Capture the cell that displays the provided text and extract its [x, y] central coordinate. 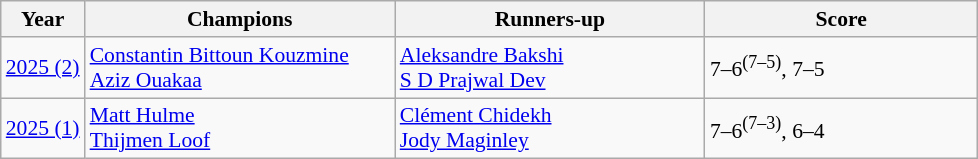
Year [43, 19]
Runners-up [550, 19]
Score [842, 19]
Clément Chidekh Jody Maginley [550, 128]
Matt Hulme Thijmen Loof [240, 128]
2025 (2) [43, 68]
2025 (1) [43, 128]
7–6(7–3), 6–4 [842, 128]
7–6(7–5), 7–5 [842, 68]
Constantin Bittoun Kouzmine Aziz Ouakaa [240, 68]
Champions [240, 19]
Aleksandre Bakshi S D Prajwal Dev [550, 68]
